Return the [X, Y] coordinate for the center point of the cell that contains the specified text.  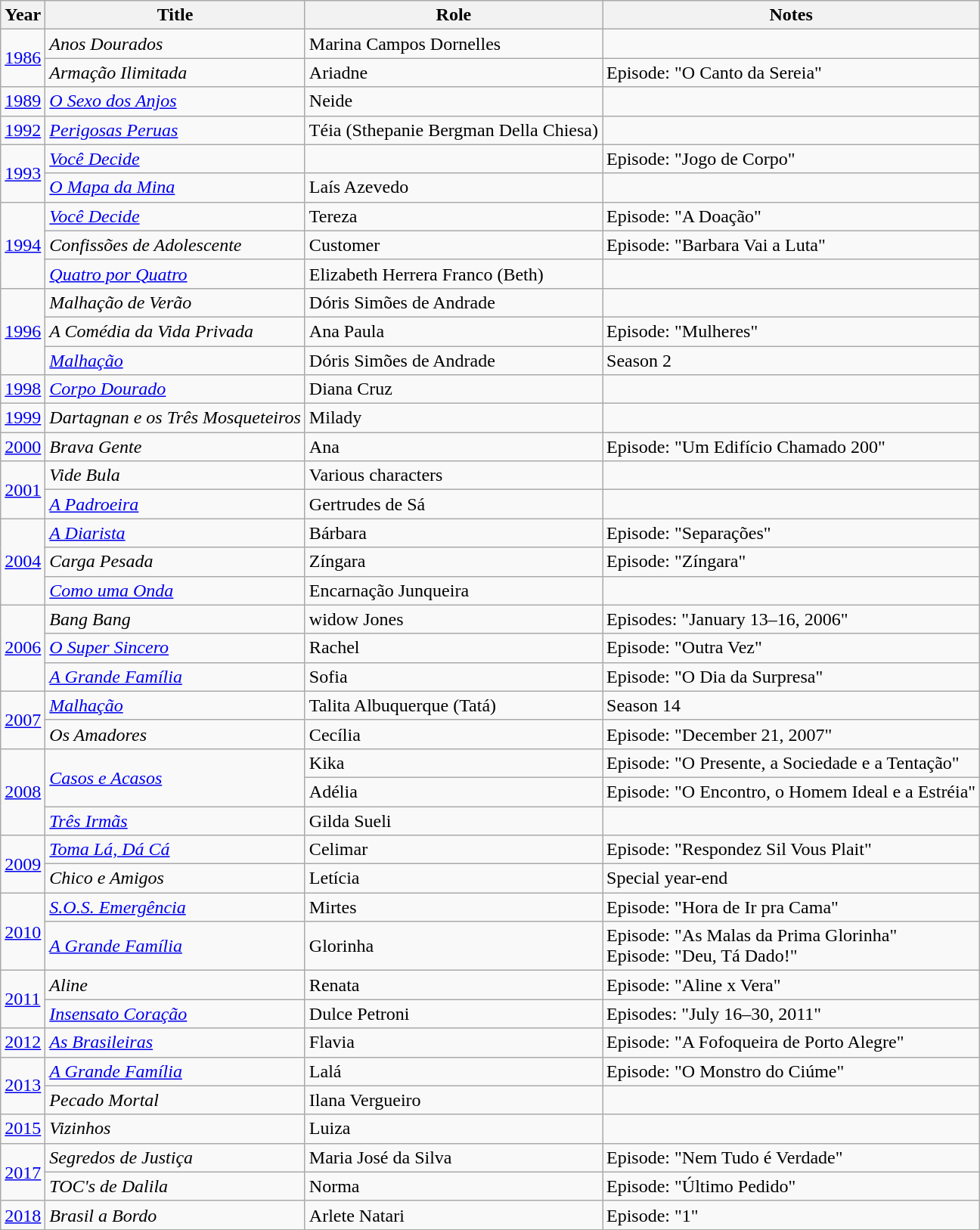
Perigosas Peruas [175, 130]
2000 [23, 447]
A Padroeira [175, 504]
Aline [175, 985]
Role [454, 15]
Neide [454, 101]
Brava Gente [175, 447]
Sofia [454, 677]
Segredos de Justiça [175, 1157]
Ariadne [454, 73]
Episode: "O Presente, a Sociedade e a Tentação" [791, 763]
Os Amadores [175, 734]
Episode: "Barbara Vai a Luta" [791, 245]
Episode: "O Dia da Surpresa" [791, 677]
Carga Pesada [175, 562]
Elizabeth Herrera Franco (Beth) [454, 274]
2017 [23, 1172]
2006 [23, 648]
Arlete Natari [454, 1215]
2001 [23, 490]
2013 [23, 1086]
Pecado Mortal [175, 1100]
Episode: "Outra Vez" [791, 648]
Maria José da Silva [454, 1157]
Episode: "Separações" [791, 533]
Téia (Sthepanie Bergman Della Chiesa) [454, 130]
Ana [454, 447]
S.O.S. Emergência [175, 907]
1998 [23, 389]
Kika [454, 763]
2008 [23, 792]
Flavia [454, 1043]
Três Irmãs [175, 820]
Insensato Coração [175, 1014]
Episode: "Zíngara" [791, 562]
Episode: "Último Pedido" [791, 1186]
Laís Azevedo [454, 187]
Mirtes [454, 907]
Casos e Acasos [175, 777]
Cecília [454, 734]
Episode: "Aline x Vera" [791, 985]
Malhação de Verão [175, 302]
Gilda Sueli [454, 820]
Bárbara [454, 533]
Adélia [454, 792]
1992 [23, 130]
Luiza [454, 1129]
Episode: "O Monstro do Ciúme" [791, 1071]
Episode: "1" [791, 1215]
1993 [23, 173]
Episode: "A Doação" [791, 216]
Como uma Onda [175, 590]
Episodes: "July 16–30, 2011" [791, 1014]
Dulce Petroni [454, 1014]
Brasil a Bordo [175, 1215]
A Comédia da Vida Privada [175, 331]
Episode: "O Encontro, o Homem Ideal e a Estréia" [791, 792]
2010 [23, 931]
Episode: "O Canto da Sereia" [791, 73]
Marina Campos Dornelles [454, 44]
Ilana Vergueiro [454, 1100]
Norma [454, 1186]
A Diarista [175, 533]
Episode: "Nem Tudo é Verdade" [791, 1157]
Episode: "December 21, 2007" [791, 734]
Rachel [454, 648]
Talita Albuquerque (Tatá) [454, 705]
Season 14 [791, 705]
Zíngara [454, 562]
Season 2 [791, 361]
Episode: "Mulheres" [791, 331]
2011 [23, 999]
Encarnação Junqueira [454, 590]
1989 [23, 101]
Dartagnan e os Três Mosqueteiros [175, 418]
Renata [454, 985]
2012 [23, 1043]
Episode: "Hora de Ir pra Cama" [791, 907]
Confissões de Adolescente [175, 245]
1994 [23, 245]
Vide Bula [175, 476]
Chico e Amigos [175, 878]
Toma Lá, Dá Cá [175, 850]
Bang Bang [175, 619]
1999 [23, 418]
Various characters [454, 476]
O Super Sincero [175, 648]
Episodes: "January 13–16, 2006" [791, 619]
Notes [791, 15]
2009 [23, 864]
Anos Dourados [175, 44]
Ana Paula [454, 331]
2018 [23, 1215]
Glorinha [454, 947]
O Sexo dos Anjos [175, 101]
2007 [23, 720]
Episode: "Jogo de Corpo" [791, 159]
Gertrudes de Sá [454, 504]
Special year-end [791, 878]
Episode: "Um Edifício Chamado 200" [791, 447]
Celimar [454, 850]
2015 [23, 1129]
Quatro por Quatro [175, 274]
1986 [23, 58]
2004 [23, 562]
Corpo Dourado [175, 389]
Letícia [454, 878]
Customer [454, 245]
Lalá [454, 1071]
Vizinhos [175, 1129]
Episode: "As Malas da Prima Glorinha"Episode: "Deu, Tá Dado!" [791, 947]
Year [23, 15]
As Brasileiras [175, 1043]
TOC's de Dalila [175, 1186]
Milady [454, 418]
widow Jones [454, 619]
Title [175, 15]
Tereza [454, 216]
Armação Ilimitada [175, 73]
O Mapa da Mina [175, 187]
1996 [23, 331]
Episode: "Respondez Sil Vous Plait" [791, 850]
Episode: "A Fofoqueira de Porto Alegre" [791, 1043]
Diana Cruz [454, 389]
